Search for the cell housing the specified text and yield its [x, y] center coordinate. 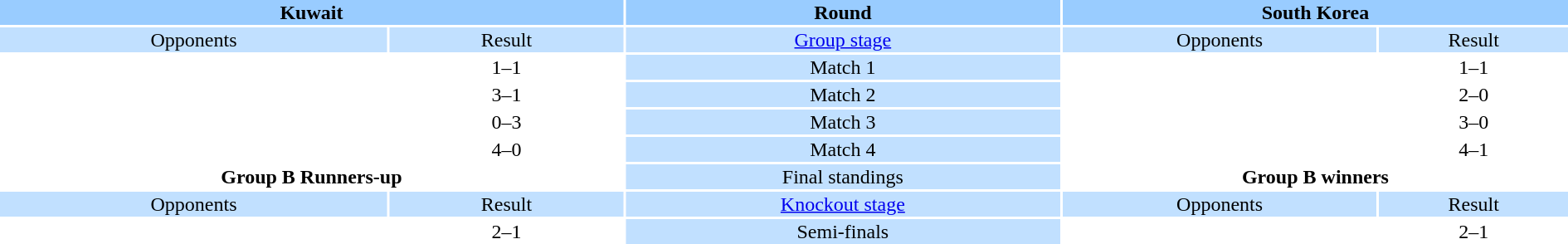
Group B Runners-up [312, 177]
Kuwait [312, 12]
4–1 [1473, 149]
Match 1 [843, 67]
Match 4 [843, 149]
Semi-finals [843, 232]
Group B winners [1316, 177]
Match 2 [843, 95]
Group stage [843, 40]
Match 3 [843, 122]
0–3 [506, 122]
2–0 [1473, 95]
Round [843, 12]
3–1 [506, 95]
Final standings [843, 177]
3–0 [1473, 122]
South Korea [1316, 12]
Knockout stage [843, 204]
4–0 [506, 149]
